Provide the [X, Y] coordinate of the cell's center where the given text is located.  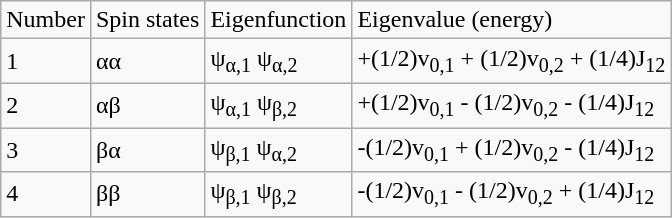
βα [147, 150]
Eigenvalue (energy) [512, 20]
3 [46, 150]
Eigenfunction [278, 20]
+(1/2)v0,1 - (1/2)v0,2 - (1/4)J12 [512, 105]
+(1/2)v0,1 + (1/2)v0,2 + (1/4)J12 [512, 61]
1 [46, 61]
ψβ,1 ψα,2 [278, 150]
ψβ,1 ψβ,2 [278, 194]
-(1/2)v0,1 - (1/2)v0,2 + (1/4)J12 [512, 194]
Number [46, 20]
2 [46, 105]
Spin states [147, 20]
αβ [147, 105]
ββ [147, 194]
ψα,1 ψβ,2 [278, 105]
-(1/2)v0,1 + (1/2)v0,2 - (1/4)J12 [512, 150]
4 [46, 194]
ψα,1 ψα,2 [278, 61]
αα [147, 61]
